Output the [x, y] coordinate of the center of the cell containing the given text.  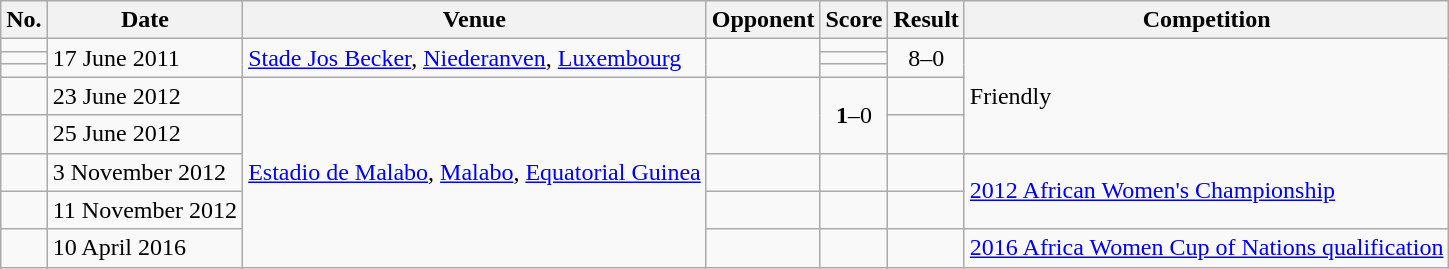
25 June 2012 [144, 134]
17 June 2011 [144, 58]
23 June 2012 [144, 96]
3 November 2012 [144, 172]
Opponent [763, 20]
Stade Jos Becker, Niederanven, Luxembourg [475, 58]
1–0 [854, 115]
11 November 2012 [144, 210]
Result [926, 20]
2016 Africa Women Cup of Nations qualification [1206, 248]
Estadio de Malabo, Malabo, Equatorial Guinea [475, 172]
Competition [1206, 20]
Score [854, 20]
Friendly [1206, 96]
8–0 [926, 58]
10 April 2016 [144, 248]
Venue [475, 20]
No. [24, 20]
Date [144, 20]
2012 African Women's Championship [1206, 191]
